Identify which cell holds the provided text, then report its (x, y) central coordinate. 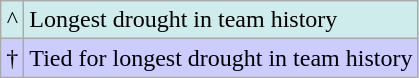
† (12, 58)
Tied for longest drought in team history (221, 58)
^ (12, 20)
Longest drought in team history (221, 20)
